Pinpoint the cell where the given text exists, returning its [x, y] midpoint coordinate. 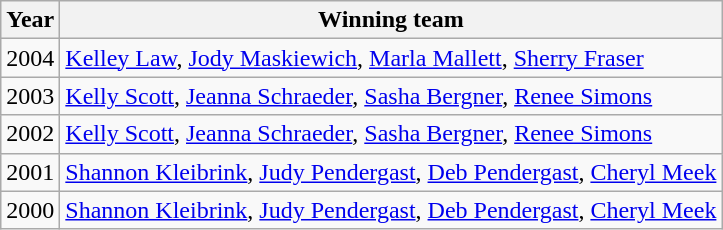
2002 [30, 134]
Winning team [391, 20]
Year [30, 20]
2004 [30, 58]
2003 [30, 96]
2001 [30, 172]
Kelley Law, Jody Maskiewich, Marla Mallett, Sherry Fraser [391, 58]
2000 [30, 210]
